Search for the cell housing the specified text and yield its (x, y) center coordinate. 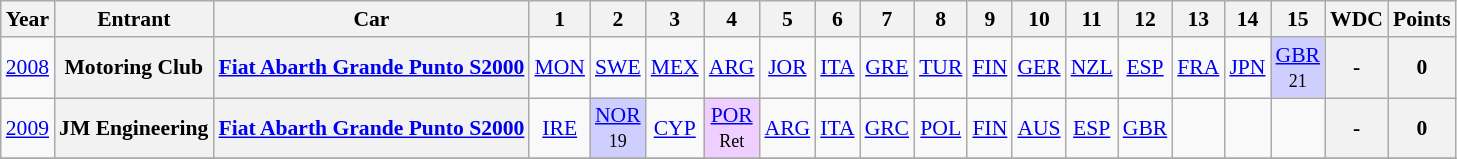
FRA (1198, 68)
2008 (28, 68)
4 (732, 19)
MEX (675, 68)
AUS (1038, 128)
NOR19 (618, 128)
TUR (940, 68)
13 (1198, 19)
IRE (560, 128)
GER (1038, 68)
PORRet (732, 128)
Year (28, 19)
2009 (28, 128)
8 (940, 19)
14 (1247, 19)
POL (940, 128)
2 (618, 19)
GRE (888, 68)
MON (560, 68)
15 (1298, 19)
10 (1038, 19)
6 (837, 19)
7 (888, 19)
GRC (888, 128)
Points (1422, 19)
11 (1092, 19)
Entrant (134, 19)
JOR (787, 68)
WDC (1356, 19)
12 (1146, 19)
Car (371, 19)
Motoring Club (134, 68)
SWE (618, 68)
3 (675, 19)
JPN (1247, 68)
JM Engineering (134, 128)
GBR (1146, 128)
5 (787, 19)
NZL (1092, 68)
1 (560, 19)
CYP (675, 128)
9 (990, 19)
GBR21 (1298, 68)
